Locate the cell with the specified text and output its [x, y] center coordinate. 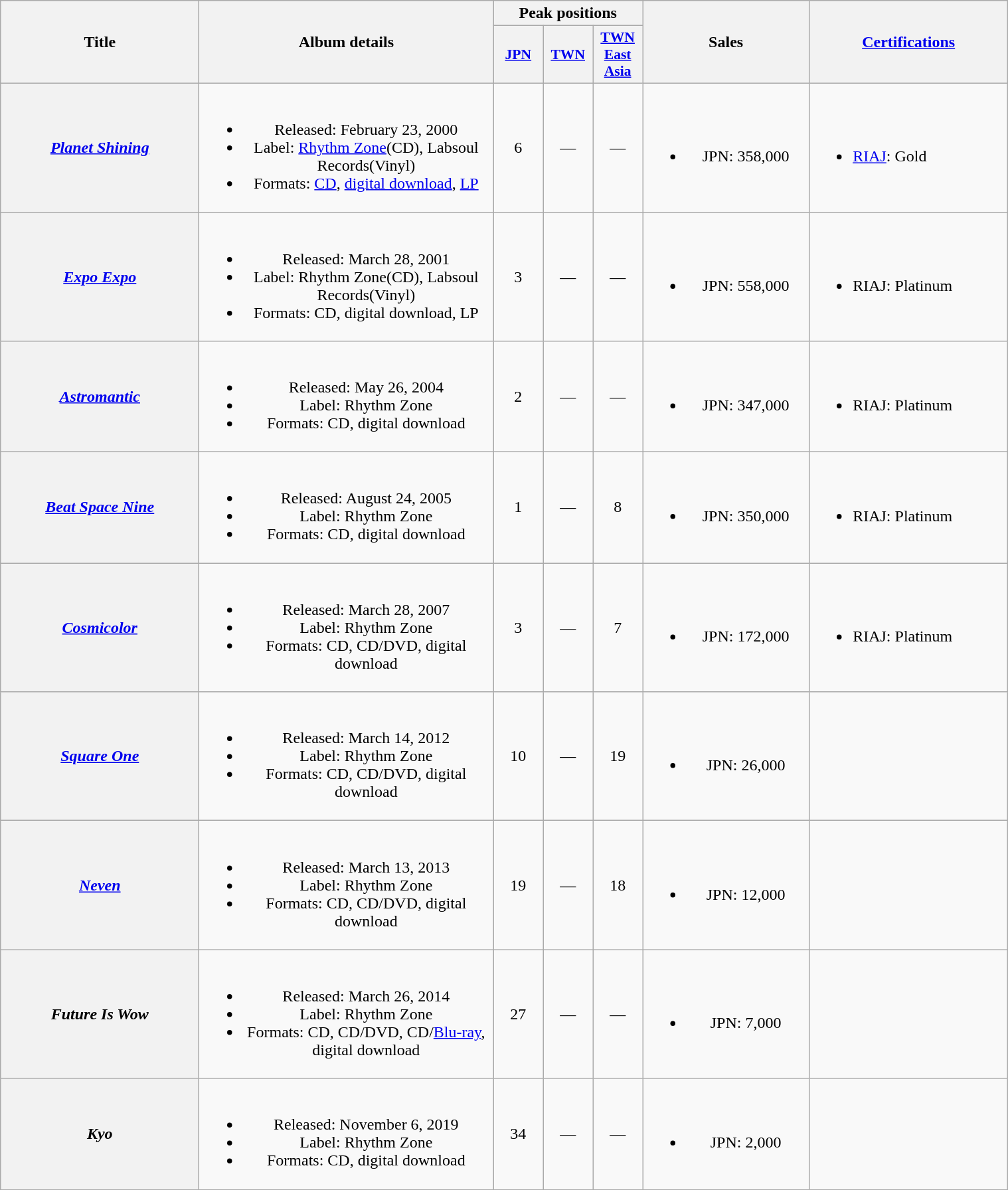
6 [518, 147]
Sales [726, 42]
27 [518, 1014]
Planet Shining [100, 147]
Kyo [100, 1134]
10 [518, 756]
TWN East Asia [618, 54]
JPN: 358,000 [726, 147]
8 [618, 507]
Expo Expo [100, 277]
Released: May 26, 2004Label: Rhythm ZoneFormats: CD, digital download [347, 397]
Beat Space Nine [100, 507]
JPN: 172,000 [726, 628]
1 [518, 507]
JPN: 2,000 [726, 1134]
Released: February 23, 2000Label: Rhythm Zone(CD), Labsoul Records(Vinyl)Formats: CD, digital download, LP [347, 147]
RIAJ: Gold [908, 147]
34 [518, 1134]
Released: March 13, 2013Label: Rhythm ZoneFormats: CD, CD/DVD, digital download [347, 885]
Released: March 14, 2012Label: Rhythm ZoneFormats: CD, CD/DVD, digital download [347, 756]
2 [518, 397]
Neven [100, 885]
18 [618, 885]
Title [100, 42]
JPN: 7,000 [726, 1014]
Released: March 28, 2001Label: Rhythm Zone(CD), Labsoul Records(Vinyl)Formats: CD, digital download, LP [347, 277]
JPN: 12,000 [726, 885]
Astromantic [100, 397]
Future Is Wow [100, 1014]
TWN [568, 54]
7 [618, 628]
Square One [100, 756]
JPN: 347,000 [726, 397]
Cosmicolor [100, 628]
JPN [518, 54]
Peak positions [568, 13]
Released: March 26, 2014Label: Rhythm ZoneFormats: CD, CD/DVD, CD/Blu-ray, digital download [347, 1014]
Album details [347, 42]
Released: November 6, 2019Label: Rhythm ZoneFormats: CD, digital download [347, 1134]
JPN: 558,000 [726, 277]
Released: March 28, 2007Label: Rhythm ZoneFormats: CD, CD/DVD, digital download [347, 628]
Certifications [908, 42]
JPN: 26,000 [726, 756]
Released: August 24, 2005Label: Rhythm ZoneFormats: CD, digital download [347, 507]
JPN: 350,000 [726, 507]
